Search for the cell housing the specified text and yield its (x, y) center coordinate. 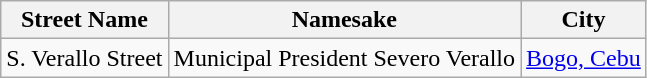
Namesake (344, 20)
City (584, 20)
Municipal President Severo Verallo (344, 58)
Street Name (84, 20)
Bogo, Cebu (584, 58)
S. Verallo Street (84, 58)
